Scan for the cell matching the given text and deliver its (X, Y) coordinate at center. 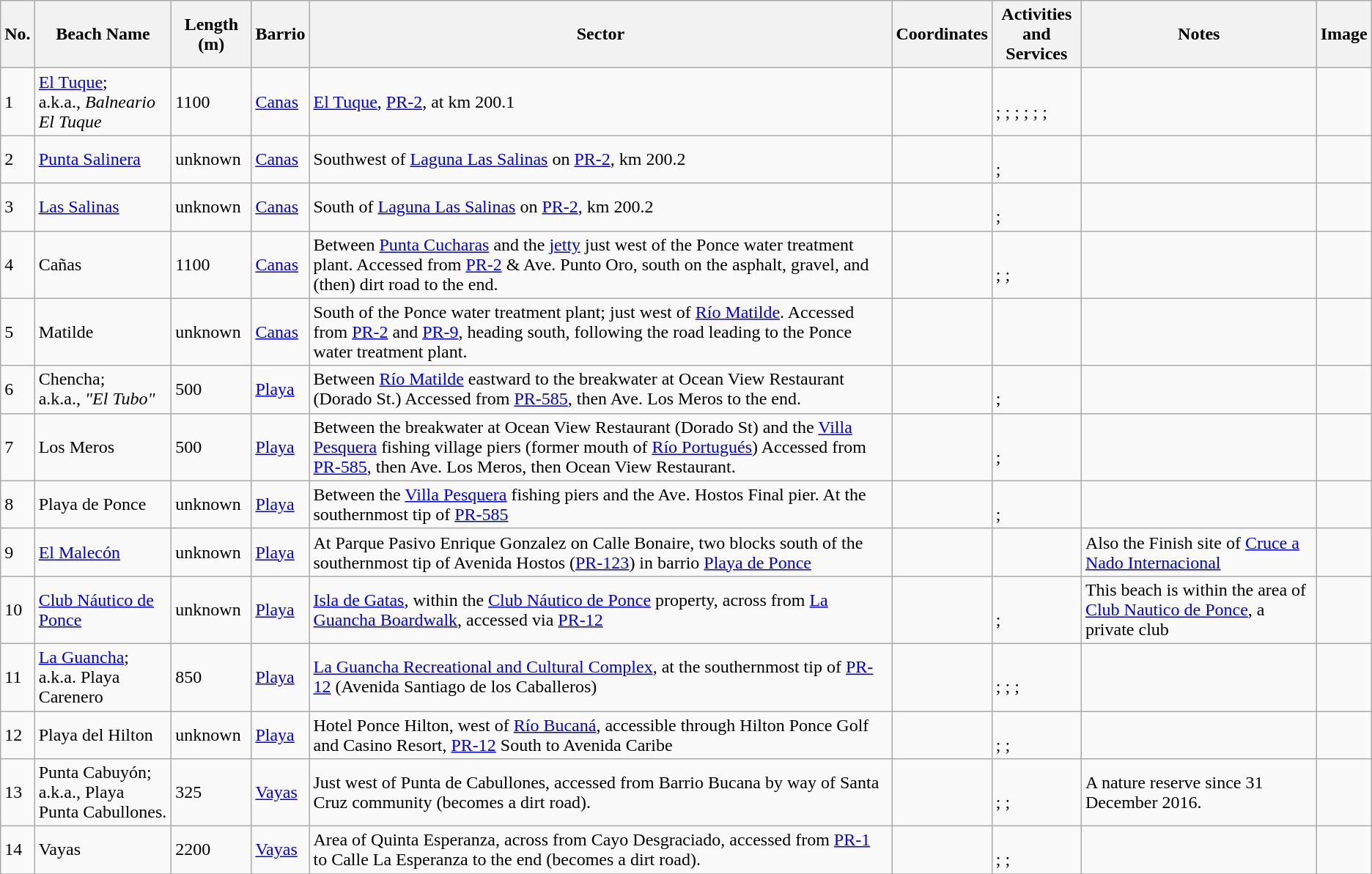
12 (18, 734)
Beach Name (103, 34)
Just west of Punta de Cabullones, accessed from Barrio Bucana by way of Santa Cruz community (becomes a dirt road). (601, 793)
Playa de Ponce (103, 504)
Club Náutico de Ponce (103, 610)
La Guancha Recreational and Cultural Complex, at the southernmost tip of PR-12 (Avenida Santiago de los Caballeros) (601, 677)
13 (18, 793)
El Tuque;a.k.a., Balneario El Tuque (103, 102)
Playa del Hilton (103, 734)
2200 (211, 850)
; ; ; ; ; ; (1036, 102)
3 (18, 207)
Chencha;a.k.a., "El Tubo" (103, 390)
4 (18, 264)
6 (18, 390)
Cañas (103, 264)
10 (18, 610)
Isla de Gatas, within the Club Náutico de Ponce property, across from La Guancha Boardwalk, accessed via PR-12 (601, 610)
Punta Cabuyón;a.k.a., Playa Punta Cabullones. (103, 793)
5 (18, 332)
9 (18, 552)
Las Salinas (103, 207)
Coordinates (942, 34)
Sector (601, 34)
Southwest of Laguna Las Salinas on PR-2, km 200.2 (601, 160)
; ; ; (1036, 677)
Hotel Ponce Hilton, west of Río Bucaná, accessible through Hilton Ponce Golf and Casino Resort, PR-12 South to Avenida Caribe (601, 734)
8 (18, 504)
At Parque Pasivo Enrique Gonzalez on Calle Bonaire, two blocks south of the southernmost tip of Avenida Hostos (PR-123) in barrio Playa de Ponce (601, 552)
Barrio (280, 34)
A nature reserve since 31 December 2016. (1199, 793)
14 (18, 850)
Also the Finish site of Cruce a Nado Internacional (1199, 552)
Area of Quinta Esperanza, across from Cayo Desgraciado, accessed from PR-1 to Calle La Esperanza to the end (becomes a dirt road). (601, 850)
Activities andServices (1036, 34)
Image (1344, 34)
No. (18, 34)
Punta Salinera (103, 160)
Matilde (103, 332)
325 (211, 793)
Length (m) (211, 34)
El Tuque, PR-2, at km 200.1 (601, 102)
2 (18, 160)
South of Laguna Las Salinas on PR-2, km 200.2 (601, 207)
La Guancha;a.k.a. Playa Carenero (103, 677)
El Malecón (103, 552)
Between Río Matilde eastward to the breakwater at Ocean View Restaurant (Dorado St.) Accessed from PR-585, then Ave. Los Meros to the end. (601, 390)
850 (211, 677)
11 (18, 677)
Los Meros (103, 447)
7 (18, 447)
This beach is within the area of Club Nautico de Ponce, a private club (1199, 610)
1 (18, 102)
Notes (1199, 34)
Between the Villa Pesquera fishing piers and the Ave. Hostos Final pier. At the southernmost tip of PR-585 (601, 504)
